Scan for the cell matching the given text and deliver its [X, Y] coordinate at center. 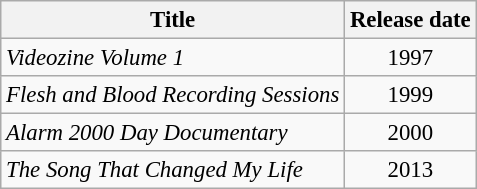
2000 [410, 133]
Title [173, 20]
Videozine Volume 1 [173, 58]
Release date [410, 20]
2013 [410, 170]
Flesh and Blood Recording Sessions [173, 95]
1999 [410, 95]
The Song That Changed My Life [173, 170]
1997 [410, 58]
Alarm 2000 Day Documentary [173, 133]
